Capture the cell that displays the provided text and extract its (x, y) central coordinate. 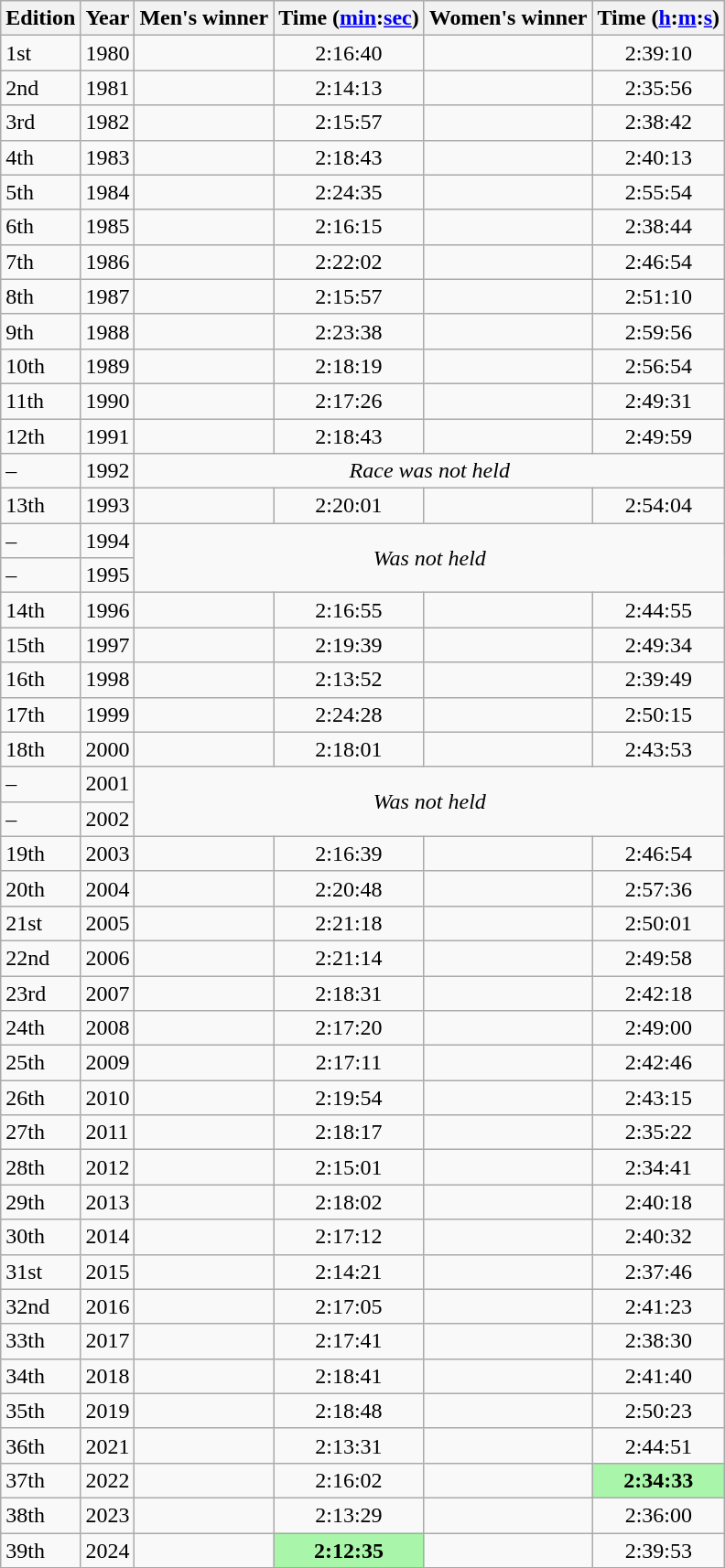
24th (40, 1028)
2:57:36 (659, 888)
2:19:54 (350, 1098)
2:18:31 (350, 993)
2:12:35 (350, 1551)
25th (40, 1063)
6th (40, 227)
2:44:55 (659, 610)
3rd (40, 123)
2:19:39 (350, 645)
2009 (108, 1063)
18th (40, 749)
2:39:53 (659, 1551)
2002 (108, 819)
Race was not held (430, 471)
2017 (108, 1341)
1992 (108, 471)
1993 (108, 506)
1980 (108, 53)
2006 (108, 958)
1997 (108, 645)
2:18:02 (350, 1202)
2:13:52 (350, 680)
Time (h:m:s) (659, 18)
1990 (108, 401)
4th (40, 157)
2:56:54 (659, 366)
2:18:41 (350, 1376)
11th (40, 401)
2013 (108, 1202)
19th (40, 854)
2:17:26 (350, 401)
20th (40, 888)
17th (40, 714)
2:42:18 (659, 993)
2:40:13 (659, 157)
Men's winner (204, 18)
2008 (108, 1028)
26th (40, 1098)
2000 (108, 749)
15th (40, 645)
2001 (108, 784)
1994 (108, 541)
2010 (108, 1098)
2:14:21 (350, 1272)
1st (40, 53)
2:17:12 (350, 1237)
38th (40, 1515)
2:13:31 (350, 1445)
2:15:01 (350, 1167)
36th (40, 1445)
28th (40, 1167)
2:49:34 (659, 645)
35th (40, 1411)
2:49:31 (659, 401)
Time (min:sec) (350, 18)
2:39:10 (659, 53)
2:50:23 (659, 1411)
2:49:00 (659, 1028)
27th (40, 1133)
1995 (108, 575)
2:38:30 (659, 1341)
2nd (40, 88)
2:49:59 (659, 436)
2:13:29 (350, 1515)
2:38:42 (659, 123)
2:23:38 (350, 331)
2:54:04 (659, 506)
16th (40, 680)
30th (40, 1237)
2:43:53 (659, 749)
9th (40, 331)
2:18:17 (350, 1133)
2:40:18 (659, 1202)
1985 (108, 227)
2:17:20 (350, 1028)
2:59:56 (659, 331)
33th (40, 1341)
2:35:22 (659, 1133)
34th (40, 1376)
2:34:41 (659, 1167)
1983 (108, 157)
2:22:02 (350, 262)
2011 (108, 1133)
32nd (40, 1306)
2019 (108, 1411)
2:16:15 (350, 227)
1986 (108, 262)
2:35:56 (659, 88)
39th (40, 1551)
1981 (108, 88)
5th (40, 192)
2:41:40 (659, 1376)
1999 (108, 714)
2012 (108, 1167)
1991 (108, 436)
2024 (108, 1551)
14th (40, 610)
2004 (108, 888)
2:16:02 (350, 1480)
8th (40, 296)
2:17:11 (350, 1063)
2:41:23 (659, 1306)
2:24:28 (350, 714)
2:51:10 (659, 296)
Edition (40, 18)
2:16:55 (350, 610)
1984 (108, 192)
2003 (108, 854)
13th (40, 506)
2:40:32 (659, 1237)
31st (40, 1272)
2:14:13 (350, 88)
2:18:48 (350, 1411)
2:17:41 (350, 1341)
1982 (108, 123)
29th (40, 1202)
2:39:49 (659, 680)
2:18:19 (350, 366)
2:20:01 (350, 506)
2:55:54 (659, 192)
Year (108, 18)
2014 (108, 1237)
2:21:18 (350, 923)
2:34:33 (659, 1480)
2:20:48 (350, 888)
Women's winner (508, 18)
2:24:35 (350, 192)
2:43:15 (659, 1098)
2023 (108, 1515)
2021 (108, 1445)
2:17:05 (350, 1306)
2:50:15 (659, 714)
1989 (108, 366)
1988 (108, 331)
1998 (108, 680)
2:44:51 (659, 1445)
22nd (40, 958)
21st (40, 923)
2:18:01 (350, 749)
2:49:58 (659, 958)
2:21:14 (350, 958)
2:50:01 (659, 923)
2015 (108, 1272)
2022 (108, 1480)
37th (40, 1480)
1996 (108, 610)
2:37:46 (659, 1272)
2:16:40 (350, 53)
23rd (40, 993)
2018 (108, 1376)
2:42:46 (659, 1063)
7th (40, 262)
2:16:39 (350, 854)
1987 (108, 296)
2:36:00 (659, 1515)
2007 (108, 993)
2005 (108, 923)
12th (40, 436)
10th (40, 366)
2016 (108, 1306)
2:38:44 (659, 227)
